Capture the cell that displays the provided text and extract its [X, Y] central coordinate. 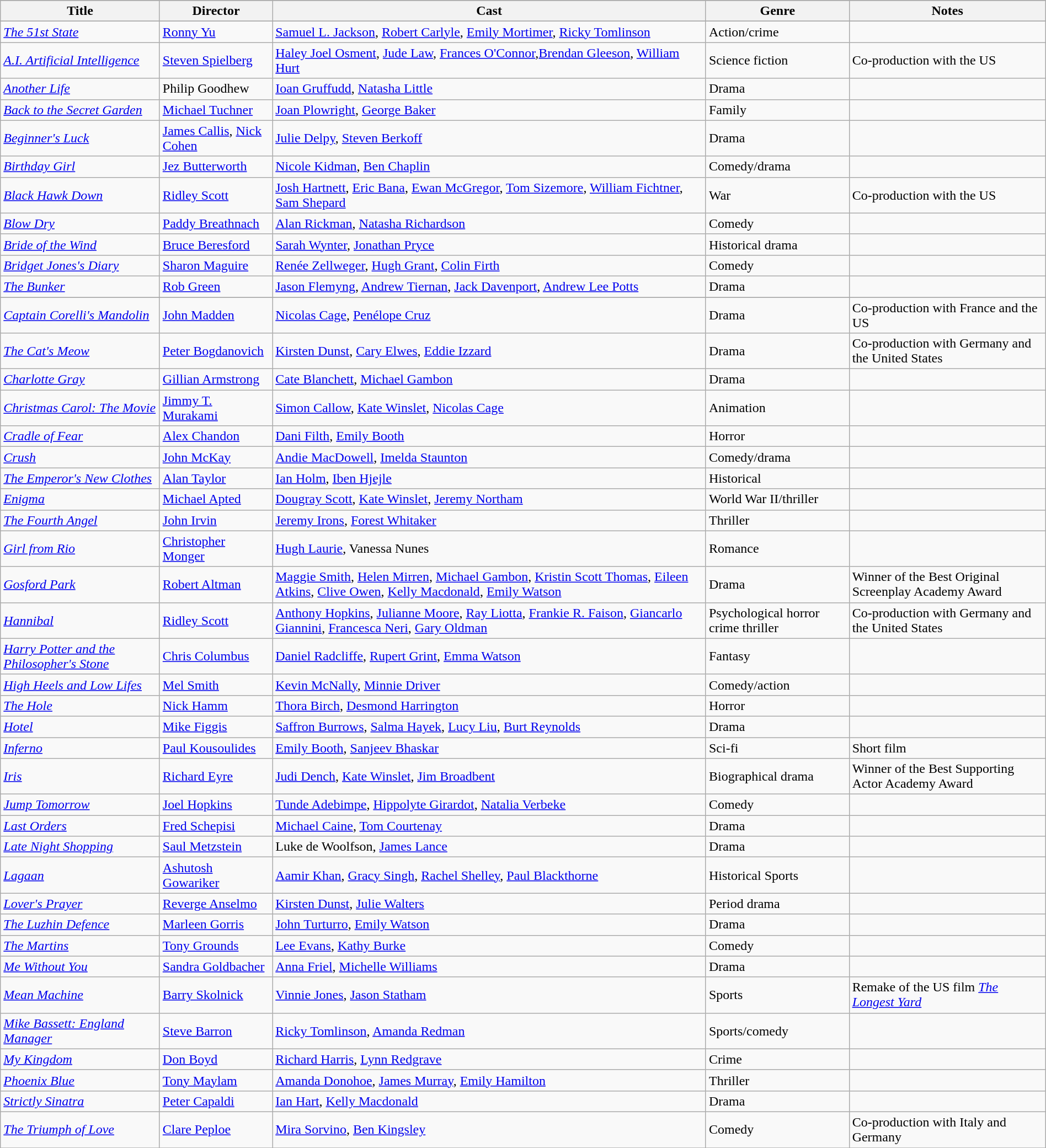
Sarah Wynter, Jonathan Pryce [489, 244]
Period drama [777, 904]
Don Boyd [216, 1059]
Crush [81, 457]
Comedy/action [777, 685]
Beginner's Luck [81, 138]
Peter Capaldi [216, 1101]
The Fourth Angel [81, 520]
Director [216, 11]
Jeremy Irons, Forest Whitaker [489, 520]
Fred Schepisi [216, 826]
Vinnie Jones, Jason Statham [489, 995]
Romance [777, 548]
World War II/thriller [777, 499]
Co-production with Italy and Germany [947, 1130]
Ian Holm, Iben Hjejle [489, 478]
Reverge Anselmo [216, 904]
Jump Tomorrow [81, 805]
Historical [777, 478]
Ricky Tomlinson, Amanda Redman [489, 1030]
Inferno [81, 747]
Simon Callow, Kate Winslet, Nicolas Cage [489, 408]
Fantasy [777, 656]
Kirsten Dunst, Cary Elwes, Eddie Izzard [489, 351]
Jez Butterworth [216, 167]
Enigma [81, 499]
Saffron Burrows, Salma Hayek, Lucy Liu, Burt Reynolds [489, 727]
James Callis, Nick Cohen [216, 138]
Harry Potter and the Philosopher's Stone [81, 656]
Philip Goodhew [216, 89]
Alan Taylor [216, 478]
The Emperor's New Clothes [81, 478]
Mike Figgis [216, 727]
Family [777, 110]
Dougray Scott, Kate Winslet, Jeremy Northam [489, 499]
My Kingdom [81, 1059]
Sports [777, 995]
Genre [777, 11]
Sandra Goldbacher [216, 967]
Gosford Park [81, 585]
Barry Skolnick [216, 995]
Tony Maylam [216, 1080]
Biographical drama [777, 777]
Winner of the Best Original Screenplay Academy Award [947, 585]
Last Orders [81, 826]
Mean Machine [81, 995]
Cradle of Fear [81, 436]
Christopher Monger [216, 548]
Hugh Laurie, Vanessa Nunes [489, 548]
War [777, 195]
Steve Barron [216, 1030]
Charlotte Gray [81, 380]
Michael Caine, Tom Courtenay [489, 826]
Chris Columbus [216, 656]
Nicole Kidman, Ben Chaplin [489, 167]
Bruce Beresford [216, 244]
Mike Bassett: England Manager [81, 1030]
Late Night Shopping [81, 847]
Daniel Radcliffe, Rupert Grint, Emma Watson [489, 656]
Richard Eyre [216, 777]
Judi Dench, Kate Winslet, Jim Broadbent [489, 777]
Hannibal [81, 620]
The Bunker [81, 286]
Girl from Rio [81, 548]
Renée Zellweger, Hugh Grant, Colin Firth [489, 265]
Black Hawk Down [81, 195]
Remake of the US film The Longest Yard [947, 995]
Gillian Armstrong [216, 380]
Andie MacDowell, Imelda Staunton [489, 457]
Michael Apted [216, 499]
Ian Hart, Kelly Macdonald [489, 1101]
Anna Friel, Michelle Williams [489, 967]
Captain Corelli's Mandolin [81, 314]
Blow Dry [81, 223]
The 51st State [81, 32]
Tony Grounds [216, 946]
Samuel L. Jackson, Robert Carlyle, Emily Mortimer, Ricky Tomlinson [489, 32]
Paddy Breathnach [216, 223]
Joel Hopkins [216, 805]
Birthday Girl [81, 167]
Aamir Khan, Gracy Singh, Rachel Shelley, Paul Blackthorne [489, 875]
Cate Blanchett, Michael Gambon [489, 380]
Steven Spielberg [216, 61]
Nicolas Cage, Penélope Cruz [489, 314]
Mel Smith [216, 685]
Peter Bogdanovich [216, 351]
Emily Booth, Sanjeev Bhaskar [489, 747]
Robert Altman [216, 585]
Co-production with France and the US [947, 314]
The Hole [81, 706]
The Cat's Meow [81, 351]
Christmas Carol: The Movie [81, 408]
Lee Evans, Kathy Burke [489, 946]
The Luzhin Defence [81, 925]
Crime [777, 1059]
Bridget Jones's Diary [81, 265]
Julie Delpy, Steven Berkoff [489, 138]
Hotel [81, 727]
Richard Harris, Lynn Redgrave [489, 1059]
Iris [81, 777]
High Heels and Low Lifes [81, 685]
Me Without You [81, 967]
John Madden [216, 314]
Tunde Adebimpe, Hippolyte Girardot, Natalia Verbeke [489, 805]
Psychological horror crime thriller [777, 620]
John McKay [216, 457]
Thora Birch, Desmond Harrington [489, 706]
Kevin McNally, Minnie Driver [489, 685]
John Turturro, Emily Watson [489, 925]
Haley Joel Osment, Jude Law, Frances O'Connor,Brendan Gleeson, William Hurt [489, 61]
Sharon Maguire [216, 265]
Dani Filth, Emily Booth [489, 436]
Joan Plowright, George Baker [489, 110]
Short film [947, 747]
Maggie Smith, Helen Mirren, Michael Gambon, Kristin Scott Thomas, Eileen Atkins, Clive Owen, Kelly Macdonald, Emily Watson [489, 585]
Clare Peploe [216, 1130]
Science fiction [777, 61]
Ashutosh Gowariker [216, 875]
Historical drama [777, 244]
John Irvin [216, 520]
Animation [777, 408]
Mira Sorvino, Ben Kingsley [489, 1130]
Cast [489, 11]
Lagaan [81, 875]
Phoenix Blue [81, 1080]
Bride of the Wind [81, 244]
Nick Hamm [216, 706]
Jimmy T. Murakami [216, 408]
Josh Hartnett, Eric Bana, Ewan McGregor, Tom Sizemore, William Fichtner, Sam Shepard [489, 195]
Rob Green [216, 286]
Alex Chandon [216, 436]
Winner of the Best Supporting Actor Academy Award [947, 777]
Title [81, 11]
Ronny Yu [216, 32]
A.I. Artificial Intelligence [81, 61]
Historical Sports [777, 875]
Anthony Hopkins, Julianne Moore, Ray Liotta, Frankie R. Faison, Giancarlo Giannini, Francesca Neri, Gary Oldman [489, 620]
Action/crime [777, 32]
Michael Tuchner [216, 110]
Sports/comedy [777, 1030]
Luke de Woolfson, James Lance [489, 847]
Saul Metzstein [216, 847]
Notes [947, 11]
Marleen Gorris [216, 925]
Jason Flemyng, Andrew Tiernan, Jack Davenport, Andrew Lee Potts [489, 286]
Strictly Sinatra [81, 1101]
Paul Kousoulides [216, 747]
Back to the Secret Garden [81, 110]
The Triumph of Love [81, 1130]
Kirsten Dunst, Julie Walters [489, 904]
Sci-fi [777, 747]
Alan Rickman, Natasha Richardson [489, 223]
Another Life [81, 89]
Amanda Donohoe, James Murray, Emily Hamilton [489, 1080]
Ioan Gruffudd, Natasha Little [489, 89]
Lover's Prayer [81, 904]
The Martins [81, 946]
